Provide the [x, y] coordinate of the cell's center where the given text is located.  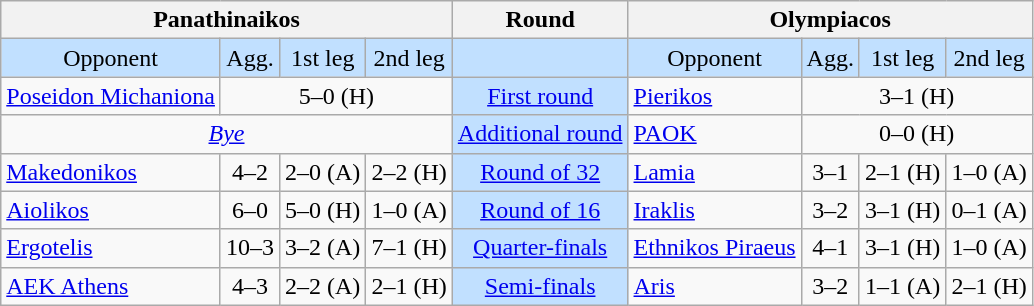
Iraklis [714, 210]
Olympiacos [830, 20]
Round of 16 [540, 210]
Semi-finals [540, 286]
Quarter-finals [540, 248]
3–2 (A) [323, 248]
Ergotelis [111, 248]
Aris [714, 286]
10–3 [250, 248]
First round [540, 96]
2–2 (A) [323, 286]
Pierikos [714, 96]
6–0 [250, 210]
Additional round [540, 134]
7–1 (H) [409, 248]
Aiolikos [111, 210]
Ethnikos Piraeus [714, 248]
Makedonikos [111, 172]
4–2 [250, 172]
PAOK [714, 134]
Poseidon Michaniona [111, 96]
AEK Athens [111, 286]
Round [540, 20]
2–2 (H) [409, 172]
1–1 (A) [902, 286]
Panathinaikos [227, 20]
Round of 32 [540, 172]
Lamia [714, 172]
4–1 [830, 248]
2–0 (A) [323, 172]
4–3 [250, 286]
0–0 (H) [916, 134]
0–1 (A) [989, 210]
3–1 [830, 172]
Bye [227, 134]
